Extract the (x, y) coordinate from the center of the cell holding the provided text.  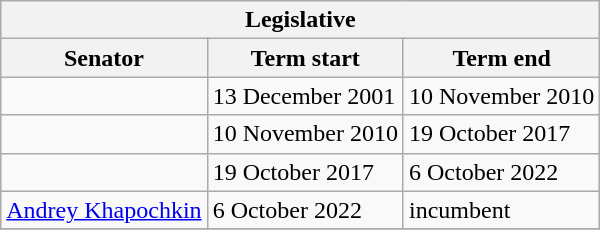
Legislative (300, 20)
Term end (501, 58)
incumbent (501, 210)
Term start (305, 58)
Senator (104, 58)
Andrey Khapochkin (104, 210)
13 December 2001 (305, 96)
